From the cell containing the given text, extract its center point as [x, y] coordinate. 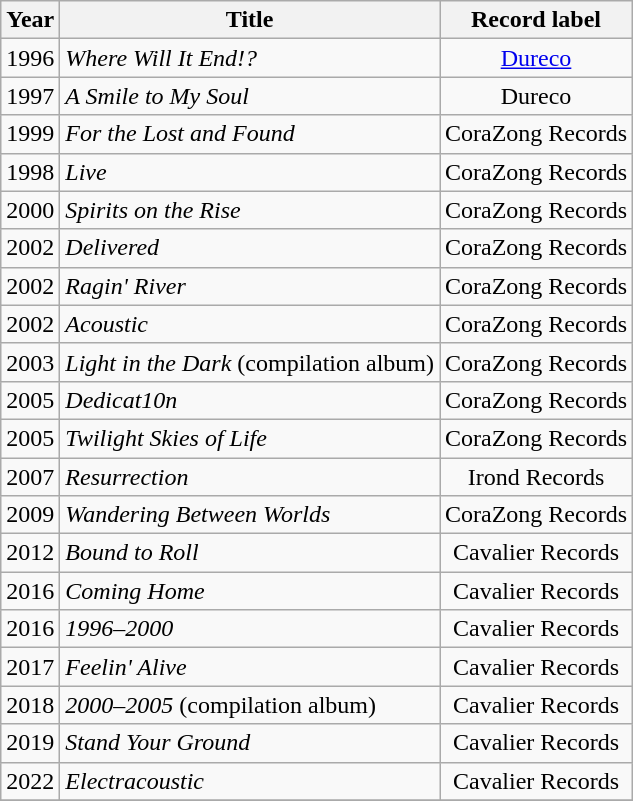
2019 [30, 743]
Delivered [250, 248]
Where Will It End!? [250, 58]
Year [30, 20]
Stand Your Ground [250, 743]
Record label [536, 20]
A Smile to My Soul [250, 96]
Ragin' River [250, 286]
Irond Records [536, 477]
Dedicat10n [250, 400]
Resurrection [250, 477]
Coming Home [250, 591]
2012 [30, 553]
Bound to Roll [250, 553]
2000–2005 (compilation album) [250, 705]
Light in the Dark (compilation album) [250, 362]
1999 [30, 134]
Title [250, 20]
1998 [30, 172]
For the Lost and Found [250, 134]
2007 [30, 477]
2017 [30, 667]
Twilight Skies of Life [250, 438]
Acoustic [250, 324]
2022 [30, 781]
Live [250, 172]
2003 [30, 362]
Wandering Between Worlds [250, 515]
1997 [30, 96]
Electracoustic [250, 781]
2018 [30, 705]
1996–2000 [250, 629]
Spirits on the Rise [250, 210]
2000 [30, 210]
1996 [30, 58]
Feelin' Alive [250, 667]
2009 [30, 515]
